Extract the [X, Y] coordinate from the center of the cell holding the provided text.  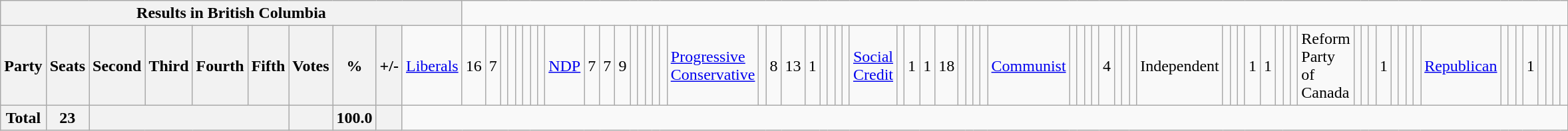
Results in British Columbia [232, 13]
23 [67, 118]
Social Credit [873, 65]
Seats [67, 65]
Second [117, 65]
Fourth [220, 65]
Communist [1029, 65]
8 [773, 65]
4 [1106, 65]
16 [474, 65]
Republican [1461, 65]
13 [793, 65]
Fifth [268, 65]
NDP [564, 65]
Votes [311, 65]
18 [946, 65]
100.0 [354, 118]
Party [23, 65]
Independent [1180, 65]
Progressive Conservative [713, 65]
Third [169, 65]
+/- [389, 65]
% [354, 65]
Liberals [432, 65]
Total [23, 118]
Reform Party of Canada [1326, 65]
9 [623, 65]
